From the cell containing the given text, extract its center point as (X, Y) coordinate. 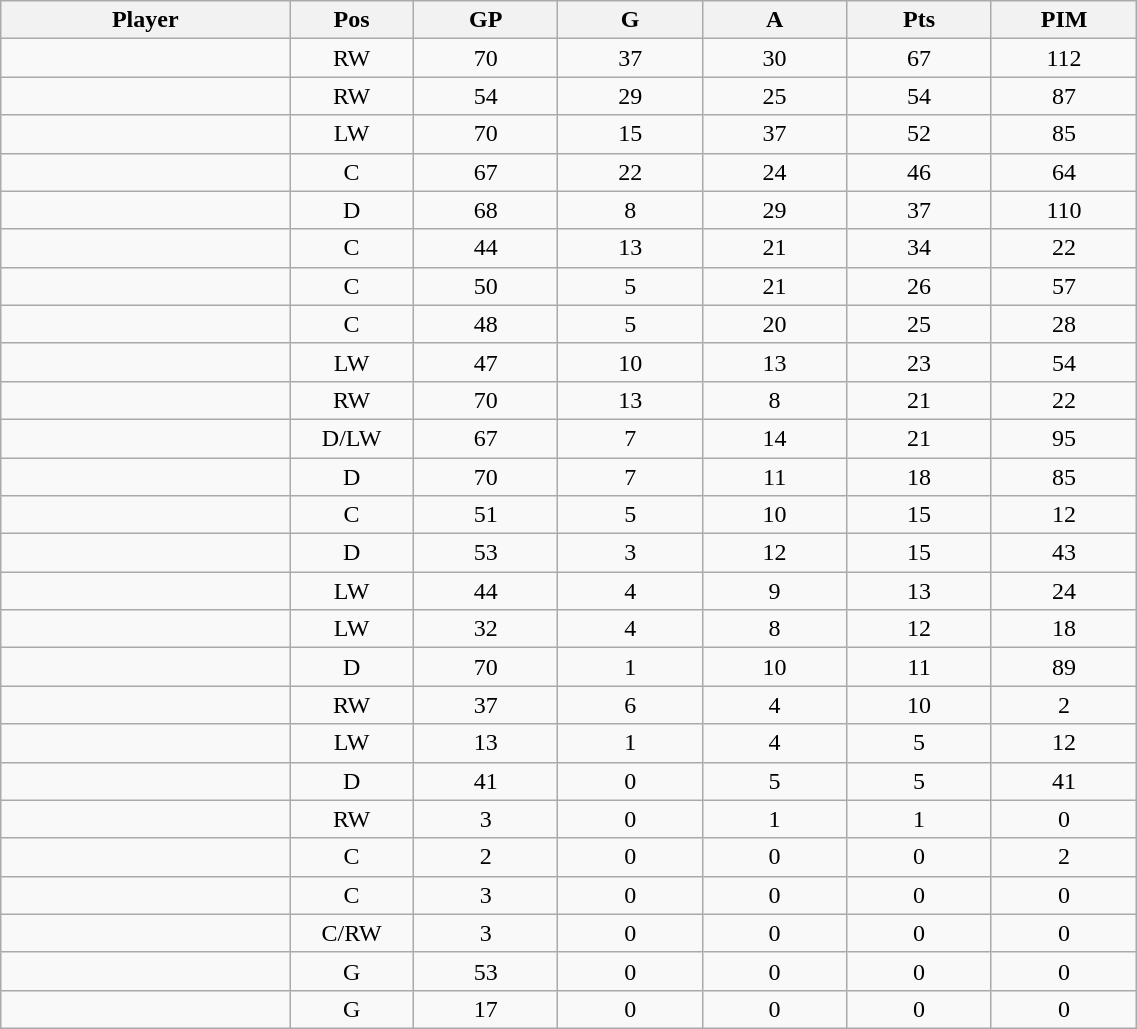
23 (919, 362)
28 (1064, 324)
9 (774, 591)
Pos (352, 20)
34 (919, 248)
89 (1064, 667)
32 (485, 629)
PIM (1064, 20)
50 (485, 286)
51 (485, 515)
110 (1064, 210)
D/LW (352, 438)
43 (1064, 553)
95 (1064, 438)
14 (774, 438)
46 (919, 172)
GP (485, 20)
A (774, 20)
64 (1064, 172)
87 (1064, 96)
26 (919, 286)
Pts (919, 20)
Player (146, 20)
30 (774, 58)
17 (485, 1009)
6 (630, 705)
52 (919, 134)
48 (485, 324)
20 (774, 324)
112 (1064, 58)
57 (1064, 286)
68 (485, 210)
47 (485, 362)
C/RW (352, 933)
